Provide the (X, Y) coordinate of the cell's center where the given text is located.  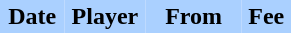
Player (106, 16)
Date (32, 16)
Fee (266, 16)
From (194, 16)
